Find where the given text appears and provide that cell's center as (X, Y) coordinate. 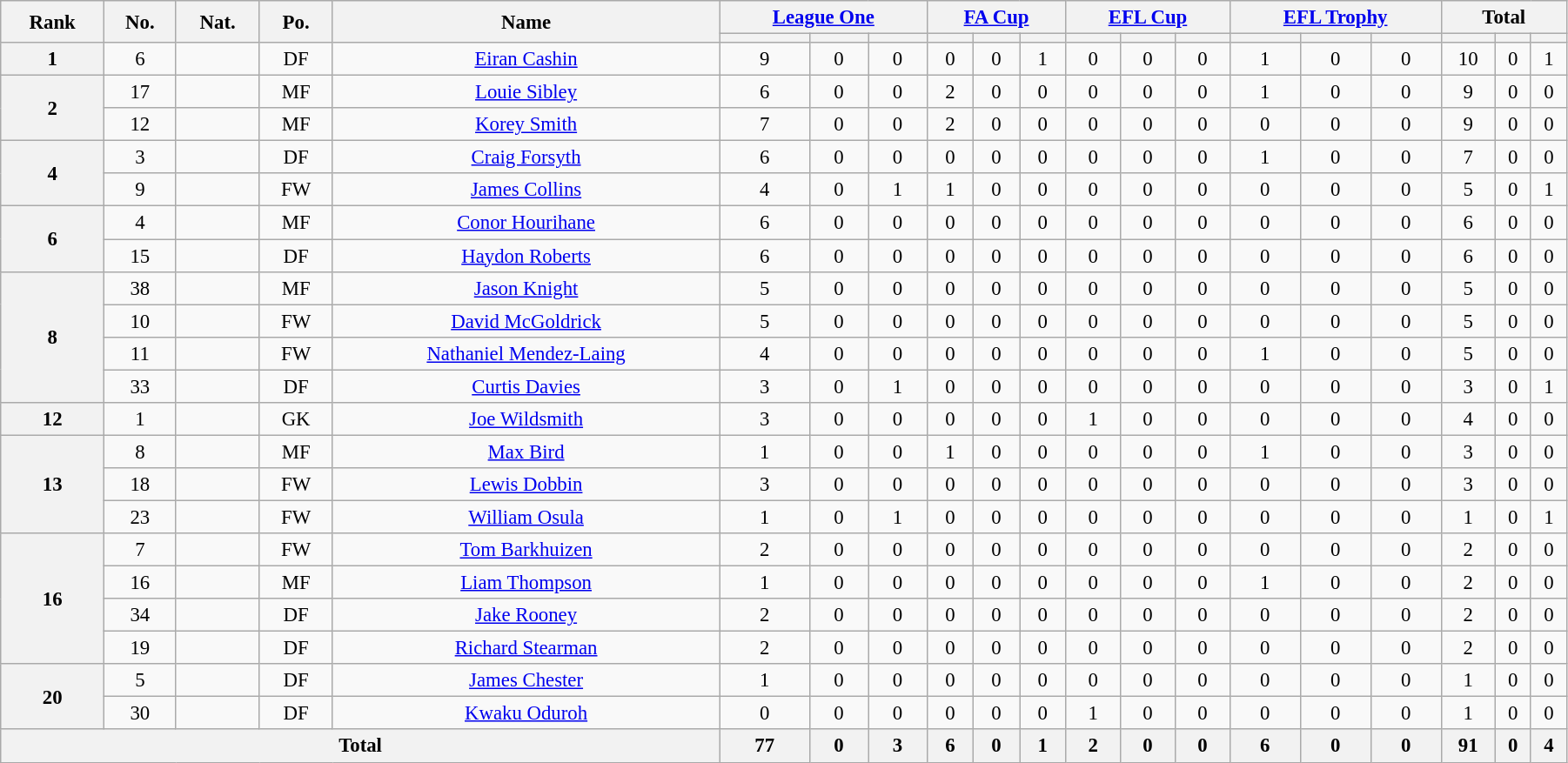
Louie Sibley (526, 92)
13 (52, 484)
Craig Forsyth (526, 157)
Tom Barkhuizen (526, 550)
Name (526, 22)
Conor Hourihane (526, 223)
Liam Thompson (526, 583)
18 (140, 485)
No. (140, 22)
15 (140, 256)
Nat. (218, 22)
Eiran Cashin (526, 59)
Rank (52, 22)
19 (140, 648)
20 (52, 696)
William Osula (526, 517)
Haydon Roberts (526, 256)
Max Bird (526, 452)
17 (140, 92)
Joe Wildsmith (526, 419)
EFL Cup (1149, 17)
34 (140, 615)
Jason Knight (526, 288)
James Collins (526, 191)
Kwaku Oduroh (526, 713)
30 (140, 713)
91 (1468, 746)
Korey Smith (526, 124)
77 (764, 746)
James Chester (526, 680)
Richard Stearman (526, 648)
11 (140, 353)
38 (140, 288)
Po. (296, 22)
Lewis Dobbin (526, 485)
Nathaniel Mendez-Laing (526, 353)
GK (296, 419)
33 (140, 386)
David McGoldrick (526, 321)
League One (823, 17)
FA Cup (995, 17)
EFL Trophy (1335, 17)
Curtis Davies (526, 386)
23 (140, 517)
Jake Rooney (526, 615)
